Locate the cell with the specified text and output its [x, y] center coordinate. 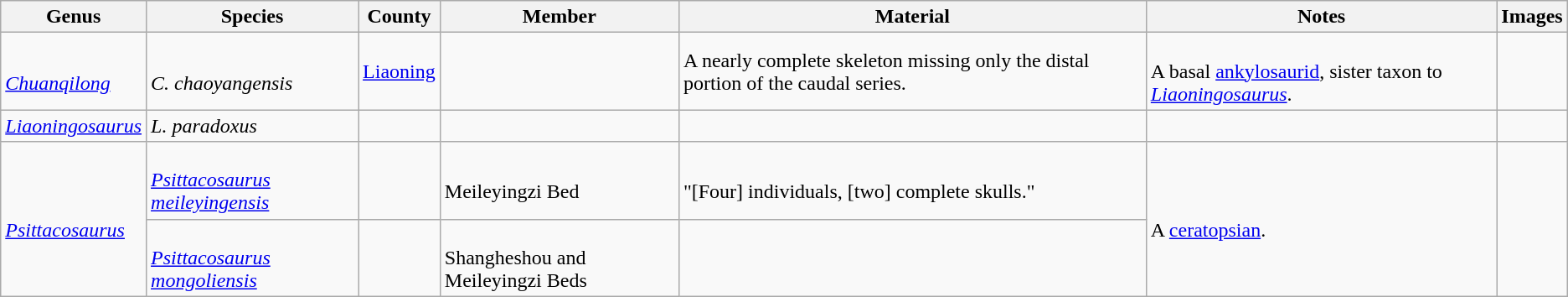
A basal ankylosaurid, sister taxon to Liaoningosaurus. [1321, 71]
Liaoningosaurus [74, 126]
L. paradoxus [253, 126]
A nearly complete skeleton missing only the distal portion of the caudal series. [912, 71]
Material [912, 17]
Chuanqilong [74, 71]
Liaoning [400, 71]
County [400, 17]
Psittacosaurus [74, 219]
Shangheshou and Meileyingzi Beds [560, 258]
A ceratopsian. [1321, 219]
Member [560, 17]
"[Four] individuals, [two] complete skulls." [912, 180]
Genus [74, 17]
C. chaoyangensis [253, 71]
Species [253, 17]
Psittacosaurus mongoliensis [253, 258]
Notes [1321, 17]
Psittacosaurus meileyingensis [253, 180]
Meileyingzi Bed [560, 180]
Images [1532, 17]
